Search for the cell housing the specified text and yield its [x, y] center coordinate. 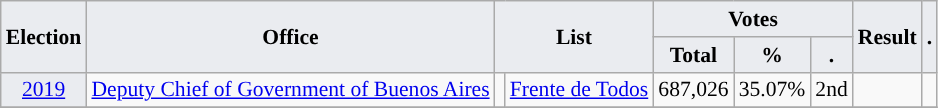
Votes [753, 19]
List [574, 36]
Frente de Todos [580, 90]
Election [44, 36]
2nd [832, 90]
687,026 [693, 90]
Result [888, 36]
Office [290, 36]
Deputy Chief of Government of Buenos Aires [290, 90]
Total [693, 55]
2019 [44, 90]
35.07% [772, 90]
% [772, 55]
